Extract the [X, Y] coordinate from the center of the cell holding the provided text.  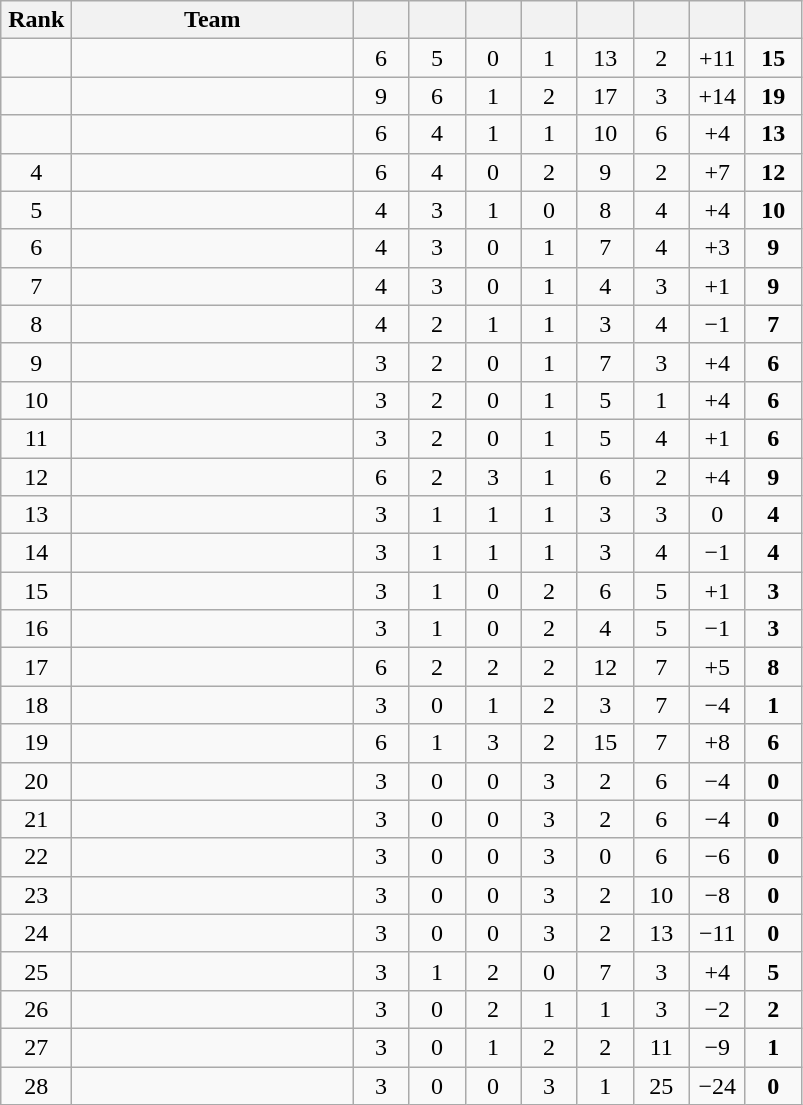
27 [36, 1047]
−24 [717, 1085]
28 [36, 1085]
22 [36, 857]
+14 [717, 96]
16 [36, 629]
20 [36, 781]
21 [36, 819]
14 [36, 553]
Rank [36, 20]
−6 [717, 857]
−2 [717, 1009]
24 [36, 933]
26 [36, 1009]
+3 [717, 248]
−9 [717, 1047]
+8 [717, 743]
−11 [717, 933]
+7 [717, 172]
+11 [717, 58]
−8 [717, 895]
18 [36, 705]
+5 [717, 667]
Team [212, 20]
23 [36, 895]
